Identify which cell holds the provided text, then report its (X, Y) central coordinate. 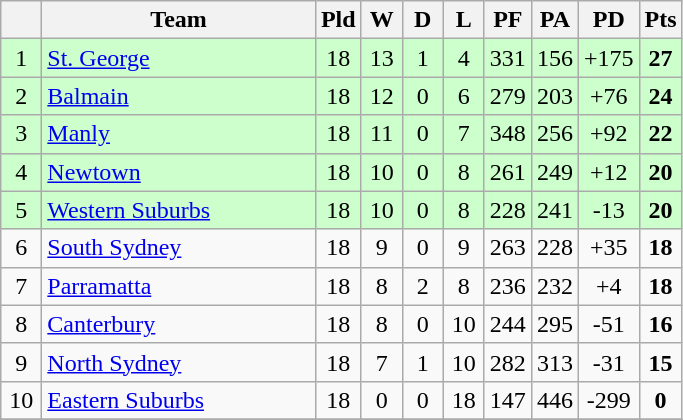
W (382, 20)
249 (554, 172)
Team (179, 20)
156 (554, 58)
-13 (608, 210)
241 (554, 210)
279 (508, 96)
261 (508, 172)
+35 (608, 248)
22 (660, 134)
South Sydney (179, 248)
PD (608, 20)
236 (508, 286)
Western Suburbs (179, 210)
24 (660, 96)
263 (508, 248)
15 (660, 362)
Parramatta (179, 286)
5 (22, 210)
PF (508, 20)
L (464, 20)
282 (508, 362)
16 (660, 324)
+175 (608, 58)
Eastern Suburbs (179, 400)
-31 (608, 362)
11 (382, 134)
331 (508, 58)
446 (554, 400)
-51 (608, 324)
295 (554, 324)
+4 (608, 286)
12 (382, 96)
-299 (608, 400)
Newtown (179, 172)
D (422, 20)
North Sydney (179, 362)
Canterbury (179, 324)
13 (382, 58)
Balmain (179, 96)
244 (508, 324)
256 (554, 134)
+12 (608, 172)
147 (508, 400)
St. George (179, 58)
Pld (338, 20)
+92 (608, 134)
PA (554, 20)
27 (660, 58)
313 (554, 362)
3 (22, 134)
Manly (179, 134)
348 (508, 134)
203 (554, 96)
+76 (608, 96)
232 (554, 286)
Pts (660, 20)
